Capture the cell that displays the provided text and extract its (X, Y) central coordinate. 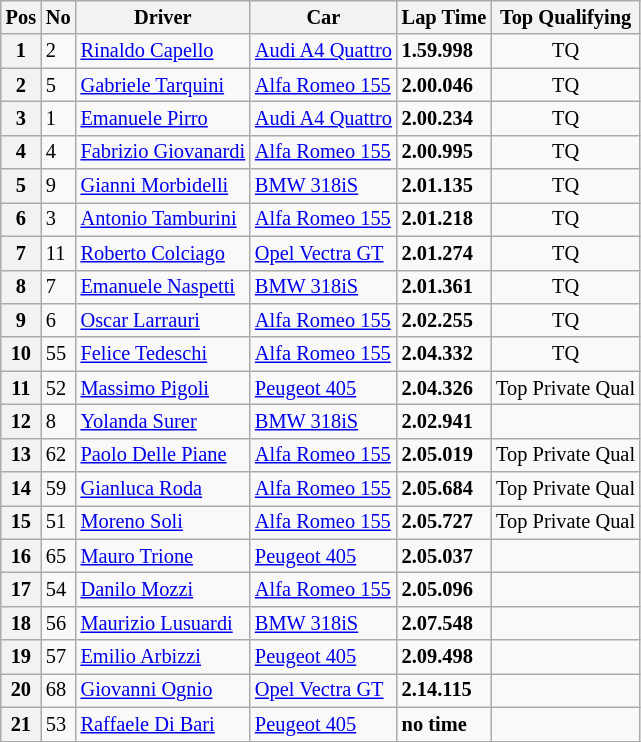
2.01.361 (444, 287)
52 (58, 388)
14 (21, 489)
2.09.498 (444, 657)
2.14.115 (444, 690)
Emilio Arbizzi (163, 657)
Felice Tedeschi (163, 354)
Antonio Tamburini (163, 219)
Roberto Colciago (163, 253)
2.01.274 (444, 253)
No (58, 17)
57 (58, 657)
13 (21, 455)
2.01.135 (444, 186)
20 (21, 690)
59 (58, 489)
Gianluca Roda (163, 489)
2.02.941 (444, 421)
Gabriele Tarquini (163, 85)
56 (58, 623)
Giovanni Ognio (163, 690)
62 (58, 455)
Car (324, 17)
no time (444, 724)
2.05.019 (444, 455)
17 (21, 589)
Pos (21, 17)
Fabrizio Giovanardi (163, 152)
10 (21, 354)
Yolanda Surer (163, 421)
Maurizio Lusuardi (163, 623)
Gianni Morbidelli (163, 186)
Lap Time (444, 17)
12 (21, 421)
Raffaele Di Bari (163, 724)
2.00.046 (444, 85)
2.02.255 (444, 320)
Danilo Mozzi (163, 589)
21 (21, 724)
68 (58, 690)
2.05.096 (444, 589)
2.04.326 (444, 388)
2.05.727 (444, 522)
18 (21, 623)
2.05.684 (444, 489)
Driver (163, 17)
2.04.332 (444, 354)
2.00.995 (444, 152)
2.00.234 (444, 118)
53 (58, 724)
Massimo Pigoli (163, 388)
Mauro Trione (163, 556)
15 (21, 522)
51 (58, 522)
1.59.998 (444, 51)
Oscar Larrauri (163, 320)
16 (21, 556)
Paolo Delle Piane (163, 455)
Top Qualifying (566, 17)
2.07.548 (444, 623)
Rinaldo Capello (163, 51)
65 (58, 556)
54 (58, 589)
55 (58, 354)
Emanuele Naspetti (163, 287)
2.01.218 (444, 219)
Emanuele Pirro (163, 118)
2.05.037 (444, 556)
Moreno Soli (163, 522)
19 (21, 657)
